Detect which cell encompasses the target text, then output its (X, Y) center coordinate. 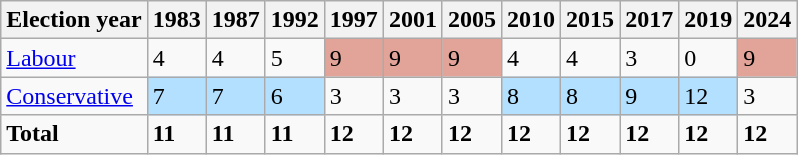
Conservative (74, 96)
2015 (590, 20)
1997 (354, 20)
2005 (472, 20)
2019 (708, 20)
2017 (650, 20)
2024 (768, 20)
1983 (176, 20)
2010 (530, 20)
0 (708, 58)
5 (294, 58)
2001 (412, 20)
1987 (236, 20)
Election year (74, 20)
1992 (294, 20)
Labour (74, 58)
6 (294, 96)
Total (74, 134)
